Provide the (x, y) coordinate of the cell's center where the given text is located.  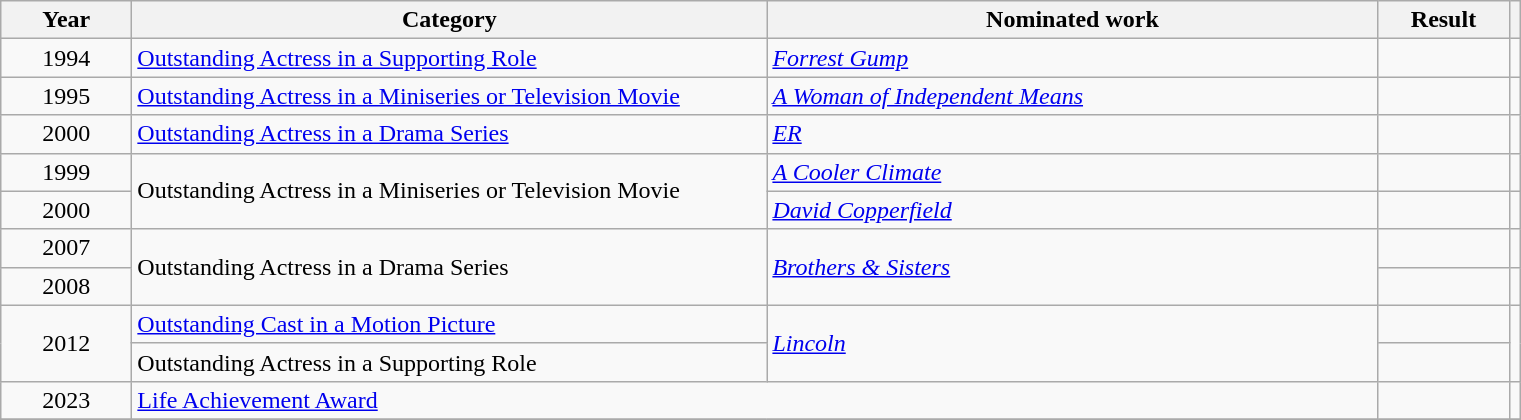
1995 (66, 96)
A Cooler Climate (1072, 172)
Brothers & Sisters (1072, 267)
Life Achievement Award (755, 400)
Forrest Gump (1072, 58)
Nominated work (1072, 20)
2008 (66, 286)
2012 (66, 343)
1999 (66, 172)
Year (66, 20)
Result (1444, 20)
Outstanding Cast in a Motion Picture (450, 324)
2023 (66, 400)
1994 (66, 58)
Category (450, 20)
2007 (66, 248)
A Woman of Independent Means (1072, 96)
Lincoln (1072, 343)
David Copperfield (1072, 210)
ER (1072, 134)
